For the text-containing cell, return its midpoint in (x, y) coordinate format. 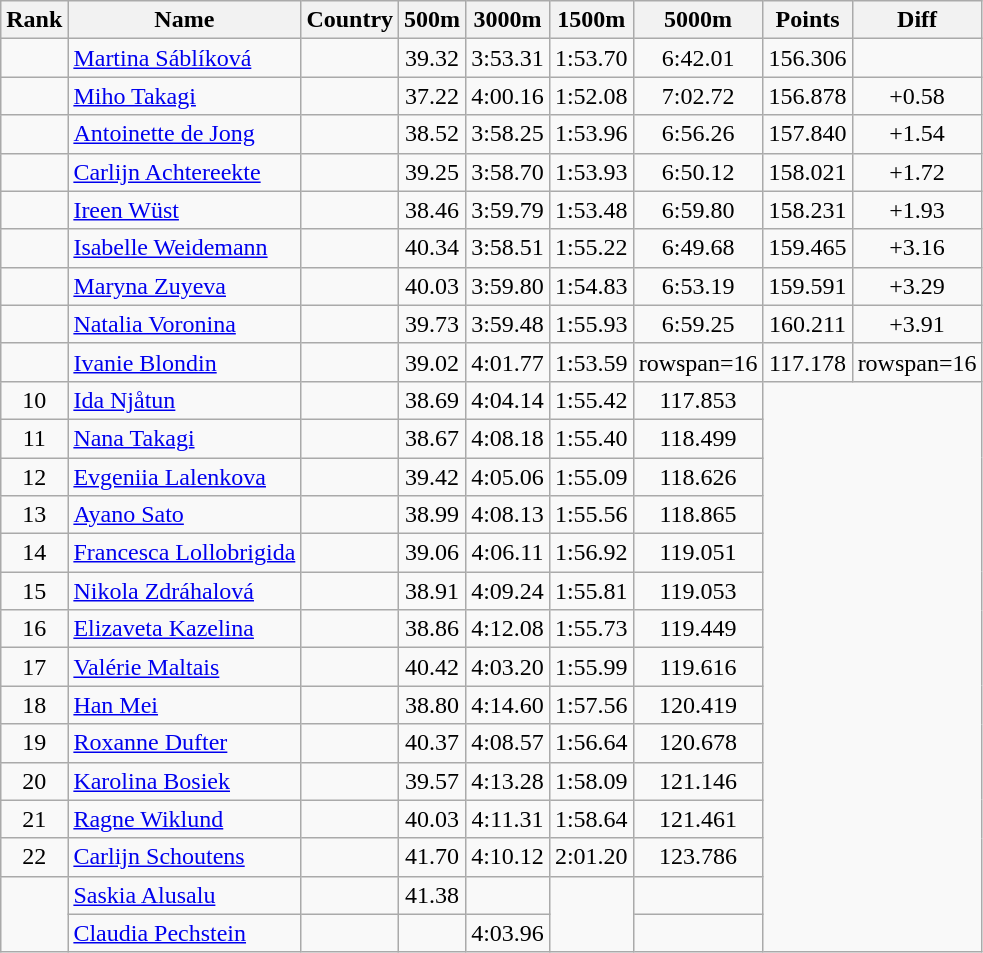
120.419 (698, 705)
4:13.28 (508, 781)
Diff (917, 20)
120.678 (698, 743)
+3.29 (917, 286)
+1.54 (917, 134)
117.853 (698, 400)
158.231 (808, 210)
4:09.24 (508, 591)
39.25 (432, 172)
13 (34, 515)
6:49.68 (698, 248)
Elizaveta Kazelina (184, 629)
38.67 (432, 438)
39.57 (432, 781)
38.46 (432, 210)
Roxanne Dufter (184, 743)
Martina Sáblíková (184, 58)
3:58.25 (508, 134)
39.32 (432, 58)
6:56.26 (698, 134)
160.211 (808, 324)
4:10.12 (508, 857)
1500m (591, 20)
119.051 (698, 553)
1:53.48 (591, 210)
4:11.31 (508, 819)
121.146 (698, 781)
38.69 (432, 400)
121.461 (698, 819)
17 (34, 667)
40.42 (432, 667)
+3.91 (917, 324)
1:58.64 (591, 819)
6:42.01 (698, 58)
Evgeniia Lalenkova (184, 477)
10 (34, 400)
+3.16 (917, 248)
21 (34, 819)
3:53.31 (508, 58)
1:53.93 (591, 172)
500m (432, 20)
38.99 (432, 515)
159.591 (808, 286)
+1.93 (917, 210)
Han Mei (184, 705)
4:08.13 (508, 515)
12 (34, 477)
11 (34, 438)
6:59.80 (698, 210)
39.73 (432, 324)
Claudia Pechstein (184, 933)
4:14.60 (508, 705)
3000m (508, 20)
Ida Njåtun (184, 400)
38.86 (432, 629)
6:59.25 (698, 324)
1:56.92 (591, 553)
Ayano Sato (184, 515)
4:08.18 (508, 438)
119.616 (698, 667)
3:59.48 (508, 324)
6:53.19 (698, 286)
118.865 (698, 515)
1:55.56 (591, 515)
4:03.20 (508, 667)
+0.58 (917, 96)
2:01.20 (591, 857)
159.465 (808, 248)
6:50.12 (698, 172)
15 (34, 591)
14 (34, 553)
4:04.14 (508, 400)
38.80 (432, 705)
41.38 (432, 895)
1:55.81 (591, 591)
41.70 (432, 857)
1:57.56 (591, 705)
Francesca Lollobrigida (184, 553)
Carlijn Achtereekte (184, 172)
119.053 (698, 591)
1:55.42 (591, 400)
7:02.72 (698, 96)
157.840 (808, 134)
4:05.06 (508, 477)
Carlijn Schoutens (184, 857)
40.37 (432, 743)
39.02 (432, 362)
118.626 (698, 477)
123.786 (698, 857)
Ivanie Blondin (184, 362)
1:53.59 (591, 362)
Rank (34, 20)
38.91 (432, 591)
Country (350, 20)
19 (34, 743)
Isabelle Weidemann (184, 248)
1:58.09 (591, 781)
37.22 (432, 96)
4:06.11 (508, 553)
3:58.51 (508, 248)
1:55.93 (591, 324)
1:52.08 (591, 96)
Nikola Zdráhalová (184, 591)
38.52 (432, 134)
Ireen Wüst (184, 210)
39.06 (432, 553)
158.021 (808, 172)
117.178 (808, 362)
4:00.16 (508, 96)
156.878 (808, 96)
16 (34, 629)
+1.72 (917, 172)
Karolina Bosiek (184, 781)
3:59.80 (508, 286)
3:58.70 (508, 172)
4:03.96 (508, 933)
Maryna Zuyeva (184, 286)
1:55.99 (591, 667)
Ragne Wiklund (184, 819)
Nana Takagi (184, 438)
1:55.09 (591, 477)
40.34 (432, 248)
Miho Takagi (184, 96)
1:55.40 (591, 438)
Natalia Voronina (184, 324)
1:55.73 (591, 629)
119.449 (698, 629)
18 (34, 705)
5000m (698, 20)
4:12.08 (508, 629)
156.306 (808, 58)
Valérie Maltais (184, 667)
1:53.96 (591, 134)
20 (34, 781)
Antoinette de Jong (184, 134)
Name (184, 20)
1:55.22 (591, 248)
22 (34, 857)
4:08.57 (508, 743)
4:01.77 (508, 362)
118.499 (698, 438)
39.42 (432, 477)
1:54.83 (591, 286)
1:53.70 (591, 58)
1:56.64 (591, 743)
3:59.79 (508, 210)
Points (808, 20)
Saskia Alusalu (184, 895)
